From the cell containing the given text, extract its center point as [x, y] coordinate. 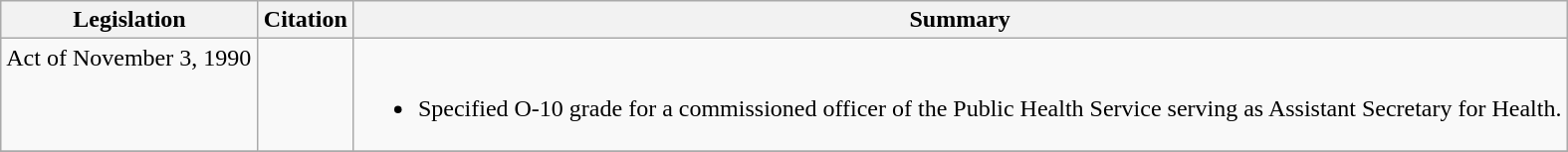
Act of November 3, 1990 [129, 95]
Specified O-10 grade for a commissioned officer of the Public Health Service serving as Assistant Secretary for Health. [960, 95]
Legislation [129, 20]
Summary [960, 20]
Citation [305, 20]
